Return (X, Y) of the center of cell containing provided text 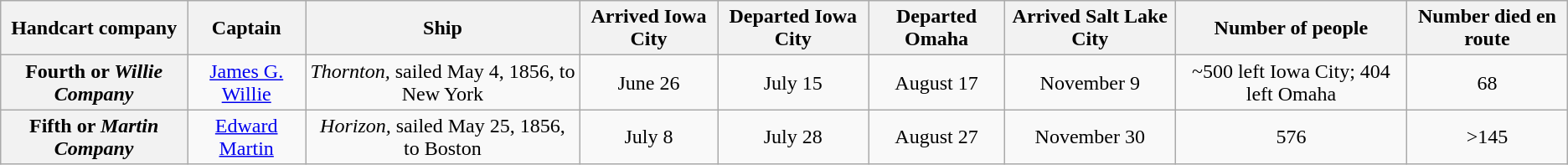
James G. Willie (246, 82)
Handcart company (94, 28)
July 28 (793, 137)
Thornton, sailed May 4, 1856, to New York (442, 82)
Ship (442, 28)
June 26 (648, 82)
576 (1292, 137)
Departed Iowa City (793, 28)
Edward Martin (246, 137)
Number of people (1292, 28)
Captain (246, 28)
Horizon, sailed May 25, 1856, to Boston (442, 137)
August 27 (936, 137)
Number died en route (1488, 28)
August 17 (936, 82)
November 9 (1090, 82)
Departed Omaha (936, 28)
July 15 (793, 82)
68 (1488, 82)
Arrived Iowa City (648, 28)
July 8 (648, 137)
Fifth or Martin Company (94, 137)
>145 (1488, 137)
November 30 (1090, 137)
Fourth or Willie Company (94, 82)
Arrived Salt Lake City (1090, 28)
~500 left Iowa City; 404 left Omaha (1292, 82)
